Capture the cell that displays the provided text and extract its (X, Y) central coordinate. 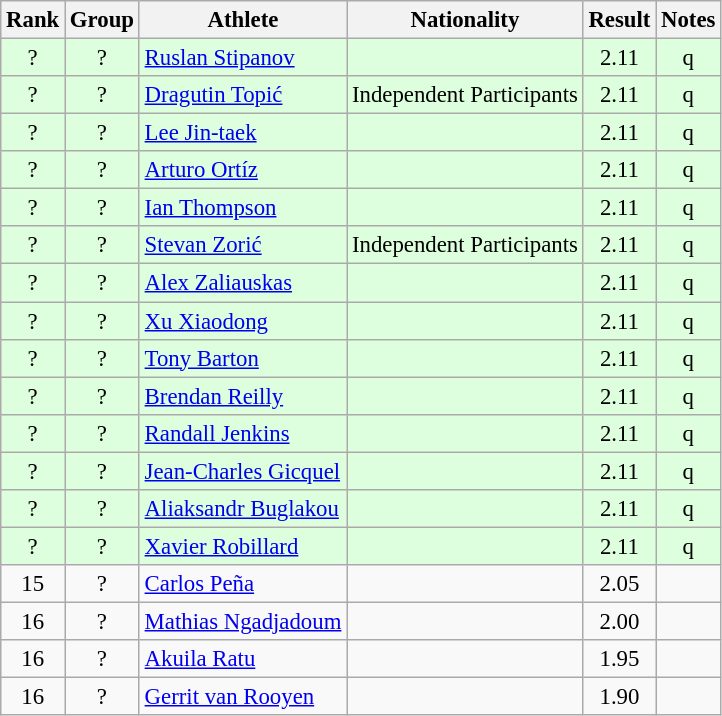
Arturo Ortíz (242, 170)
Xu Xiaodong (242, 321)
1.95 (620, 659)
Alex Zaliauskas (242, 283)
15 (33, 584)
Nationality (465, 20)
Aliaksandr Buglakou (242, 509)
Ian Thompson (242, 208)
Carlos Peña (242, 584)
Brendan Reilly (242, 396)
Notes (688, 20)
Mathias Ngadjadoum (242, 621)
Stevan Zorić (242, 245)
2.00 (620, 621)
Akuila Ratu (242, 659)
Lee Jin-taek (242, 133)
1.90 (620, 697)
Rank (33, 20)
2.05 (620, 584)
Athlete (242, 20)
Gerrit van Rooyen (242, 697)
Dragutin Topić (242, 95)
Jean-Charles Gicquel (242, 471)
Xavier Robillard (242, 546)
Result (620, 20)
Ruslan Stipanov (242, 58)
Tony Barton (242, 358)
Group (102, 20)
Randall Jenkins (242, 433)
